From the cell containing the given text, extract its center point as [X, Y] coordinate. 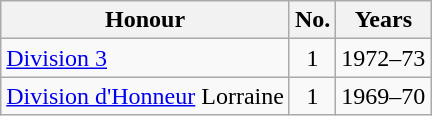
Division d'Honneur Lorraine [146, 96]
1972–73 [384, 58]
Honour [146, 20]
No. [312, 20]
1969–70 [384, 96]
Division 3 [146, 58]
Years [384, 20]
